Pinpoint the cell where the given text exists, returning its (x, y) midpoint coordinate. 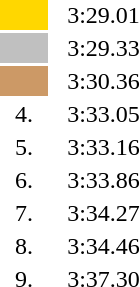
4. (24, 114)
8. (24, 246)
7. (24, 213)
6. (24, 180)
5. (24, 147)
